Find where the given text appears and provide that cell's center as (x, y) coordinate. 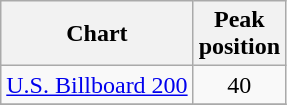
40 (239, 85)
U.S. Billboard 200 (97, 85)
Peakposition (239, 34)
Chart (97, 34)
